Determine the [x, y] coordinate at the center of the cell enclosing the given text.  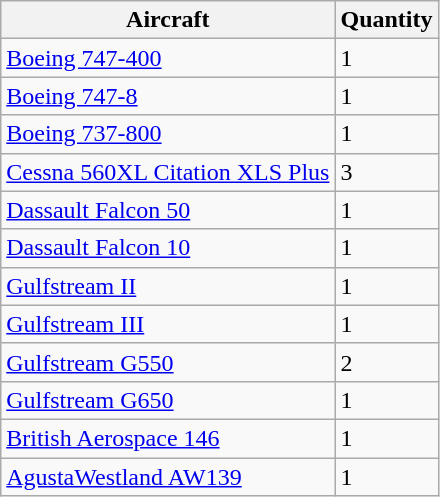
Aircraft [168, 20]
Gulfstream II [168, 286]
AgustaWestland AW139 [168, 477]
Gulfstream III [168, 324]
Gulfstream G650 [168, 400]
Dassault Falcon 10 [168, 248]
Cessna 560XL Citation XLS Plus [168, 172]
2 [386, 362]
Gulfstream G550 [168, 362]
Boeing 747-400 [168, 58]
Dassault Falcon 50 [168, 210]
Boeing 747-8 [168, 96]
3 [386, 172]
Boeing 737-800 [168, 134]
Quantity [386, 20]
British Aerospace 146 [168, 438]
